Search for the cell housing the specified text and yield its [x, y] center coordinate. 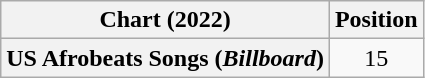
Position [376, 20]
15 [376, 58]
US Afrobeats Songs (Billboard) [166, 58]
Chart (2022) [166, 20]
